Provide the [X, Y] coordinate of the cell's center where the given text is located.  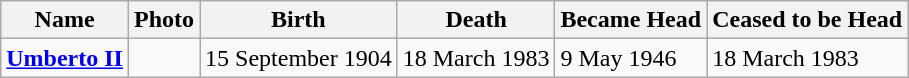
Death [476, 20]
Ceased to be Head [808, 20]
Umberto II [65, 58]
Became Head [631, 20]
Photo [164, 20]
Name [65, 20]
15 September 1904 [299, 58]
9 May 1946 [631, 58]
Birth [299, 20]
